Find where the given text appears and provide that cell's center as (X, Y) coordinate. 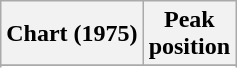
Peak position (189, 34)
Chart (1975) (72, 34)
